Scan for the cell matching the given text and deliver its (x, y) coordinate at center. 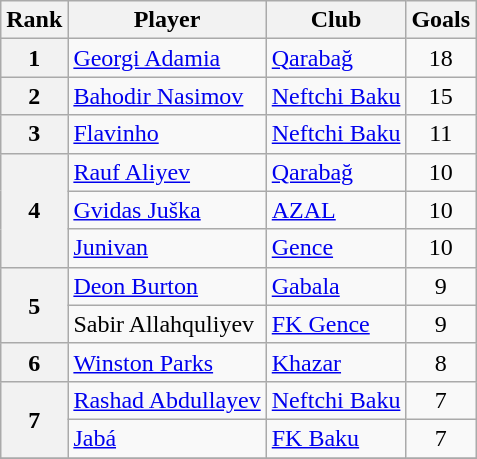
Rauf Aliyev (167, 172)
Rashad Abdullayev (167, 400)
Flavinho (167, 134)
Rank (34, 20)
3 (34, 134)
FK Baku (336, 438)
Junivan (167, 248)
Bahodir Nasimov (167, 96)
4 (34, 210)
Gabala (336, 286)
18 (441, 58)
AZAL (336, 210)
6 (34, 362)
11 (441, 134)
Club (336, 20)
FK Gence (336, 324)
Player (167, 20)
Gence (336, 248)
8 (441, 362)
1 (34, 58)
15 (441, 96)
Jabá (167, 438)
Gvidas Juška (167, 210)
Sabir Allahquliyev (167, 324)
Khazar (336, 362)
2 (34, 96)
Deon Burton (167, 286)
Georgi Adamia (167, 58)
5 (34, 305)
Winston Parks (167, 362)
Goals (441, 20)
